Provide the (x, y) coordinate of the cell's center where the given text is located.  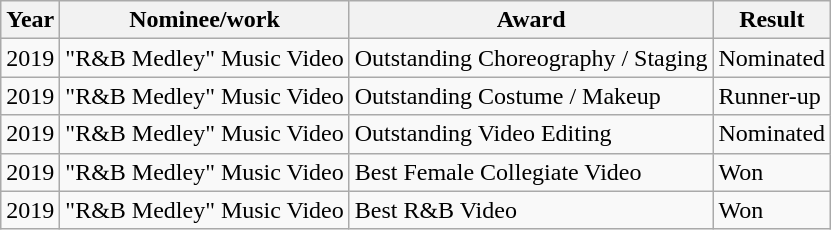
Result (772, 20)
Award (531, 20)
Outstanding Video Editing (531, 134)
Nominee/work (204, 20)
Runner-up (772, 96)
Year (30, 20)
Outstanding Costume / Makeup (531, 96)
Best R&B Video (531, 210)
Outstanding Choreography / Staging (531, 58)
Best Female Collegiate Video (531, 172)
